From the cell containing the given text, extract its center point as (X, Y) coordinate. 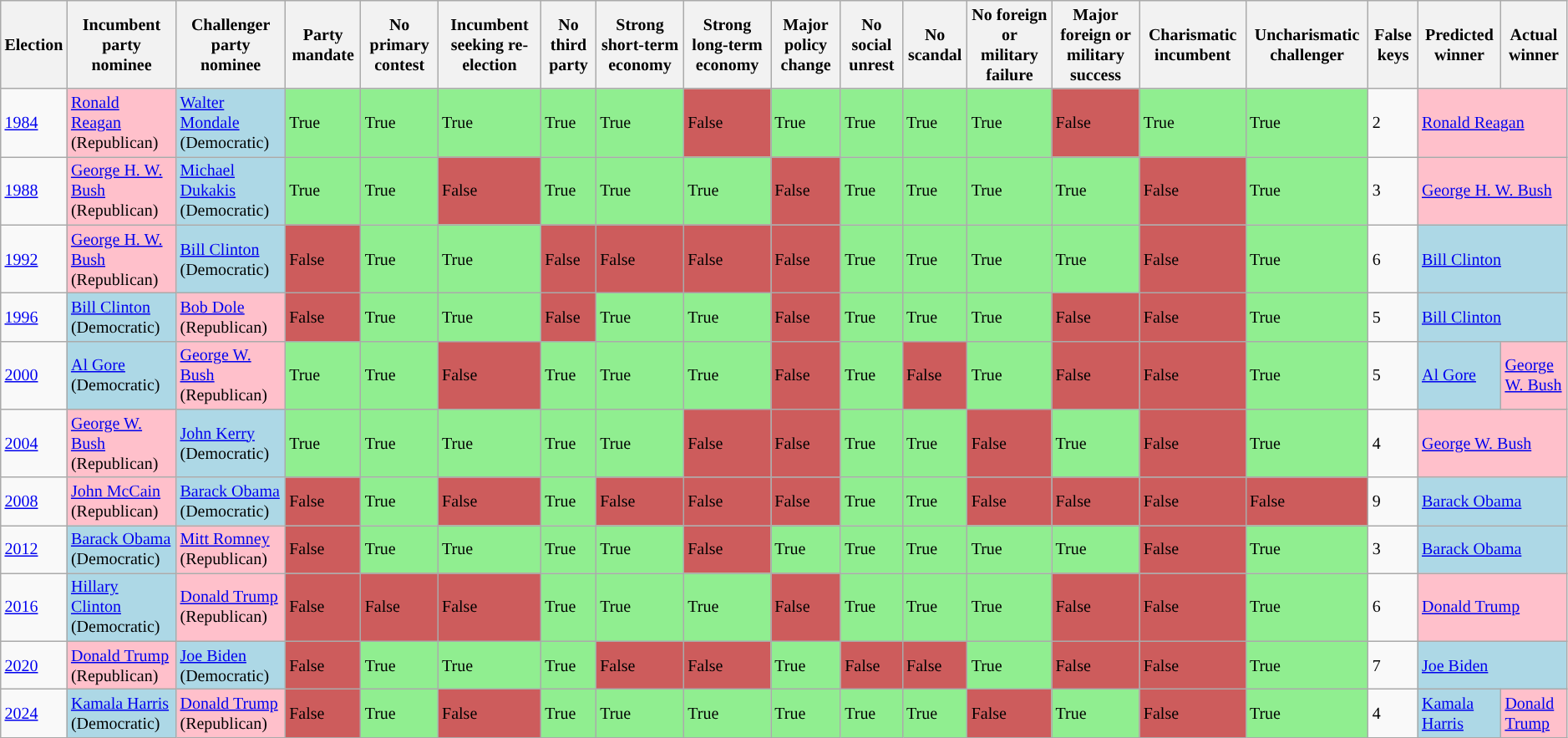
Charismatic incumbent (1193, 45)
Bob Dole(Republican) (231, 318)
No primary contest (399, 45)
No foreign or military failure (1009, 45)
Major policy change (806, 45)
Al Gore(Democratic) (122, 374)
2024 (33, 714)
2020 (33, 665)
Predicted winner (1459, 45)
John Kerry(Democratic) (231, 443)
Al Gore (1459, 374)
Mitt Romney(Republican) (231, 550)
1988 (33, 191)
John McCain(Republican) (122, 501)
2012 (33, 550)
Challenger party nominee (231, 45)
Major foreign or military success (1096, 45)
Walter Mondale(Democratic) (231, 124)
Ronald Reagan (1492, 124)
Kamala Harris (1459, 714)
George H. W. Bush (1492, 191)
2004 (33, 443)
1984 (33, 124)
Ronald Reagan(Republican) (122, 124)
No third party (569, 45)
Incumbent party nominee (122, 45)
2016 (33, 607)
1996 (33, 318)
Joe Biden(Democratic) (231, 665)
2008 (33, 501)
Uncharismatic challenger (1307, 45)
Kamala Harris(Democratic) (122, 714)
Joe Biden (1492, 665)
Hillary Clinton(Democratic) (122, 607)
Strong long-term economy (728, 45)
Incumbent seeking re-election (490, 45)
Actual winner (1534, 45)
No scandal (935, 45)
Party mandate (322, 45)
7 (1393, 665)
No social unrest (871, 45)
Michael Dukakis(Democratic) (231, 191)
1992 (33, 259)
2 (1393, 124)
2000 (33, 374)
Strong short-term economy (640, 45)
Election (33, 45)
False keys (1393, 45)
9 (1393, 501)
